Extract the (x, y) coordinate from the center of the cell holding the provided text.  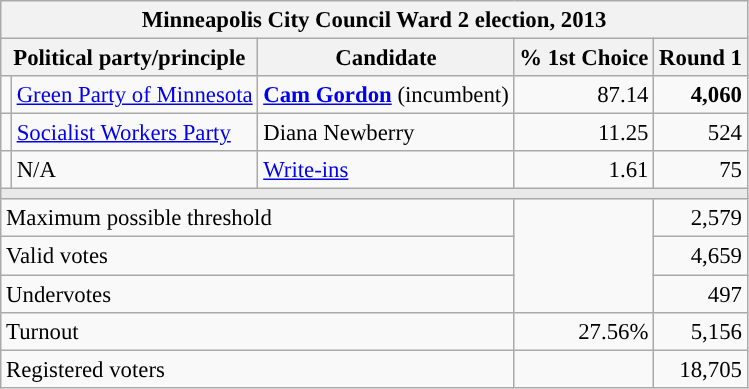
75 (701, 170)
1.61 (584, 170)
Maximum possible threshold (258, 219)
Registered voters (258, 369)
Socialist Workers Party (134, 133)
2,579 (701, 219)
18,705 (701, 369)
Candidate (386, 58)
5,156 (701, 331)
Turnout (258, 331)
Round 1 (701, 58)
Cam Gordon (incumbent) (386, 95)
11.25 (584, 133)
Write-ins (386, 170)
497 (701, 294)
4,659 (701, 256)
Diana Newberry (386, 133)
N/A (134, 170)
Political party/principle (130, 58)
% 1st Choice (584, 58)
Minneapolis City Council Ward 2 election, 2013 (374, 20)
Green Party of Minnesota (134, 95)
Valid votes (258, 256)
4,060 (701, 95)
87.14 (584, 95)
524 (701, 133)
27.56% (584, 331)
Undervotes (258, 294)
